Determine the [X, Y] coordinate at the center of the cell enclosing the given text.  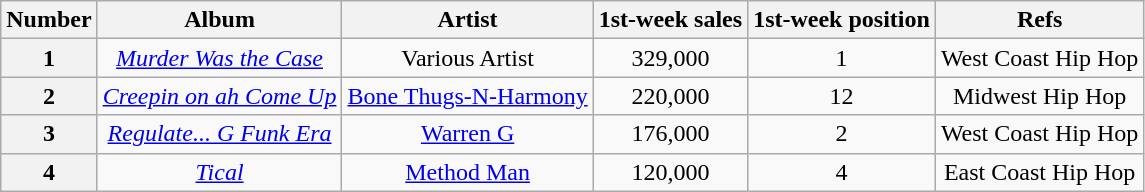
Bone Thugs-N-Harmony [468, 96]
12 [842, 96]
Creepin on ah Come Up [220, 96]
Album [220, 20]
Regulate... G Funk Era [220, 134]
1st-week sales [670, 20]
Artist [468, 20]
3 [49, 134]
329,000 [670, 58]
Warren G [468, 134]
120,000 [670, 172]
Murder Was the Case [220, 58]
Number [49, 20]
Method Man [468, 172]
220,000 [670, 96]
Various Artist [468, 58]
Tical [220, 172]
East Coast Hip Hop [1039, 172]
Midwest Hip Hop [1039, 96]
Refs [1039, 20]
176,000 [670, 134]
1st-week position [842, 20]
